Return the (X, Y) coordinate for the center point of the cell that contains the specified text.  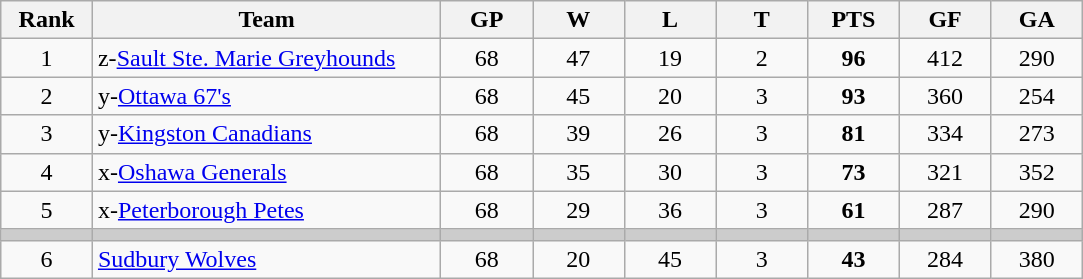
GF (945, 20)
Rank (47, 20)
334 (945, 134)
x-Peterborough Petes (266, 210)
47 (579, 58)
T (762, 20)
35 (579, 172)
z-Sault Ste. Marie Greyhounds (266, 58)
29 (579, 210)
43 (854, 259)
30 (670, 172)
Team (266, 20)
36 (670, 210)
73 (854, 172)
93 (854, 96)
x-Oshawa Generals (266, 172)
Sudbury Wolves (266, 259)
352 (1037, 172)
GP (487, 20)
y-Kingston Canadians (266, 134)
81 (854, 134)
360 (945, 96)
1 (47, 58)
19 (670, 58)
6 (47, 259)
284 (945, 259)
96 (854, 58)
380 (1037, 259)
y-Ottawa 67's (266, 96)
26 (670, 134)
W (579, 20)
254 (1037, 96)
61 (854, 210)
39 (579, 134)
412 (945, 58)
4 (47, 172)
273 (1037, 134)
L (670, 20)
PTS (854, 20)
5 (47, 210)
321 (945, 172)
287 (945, 210)
GA (1037, 20)
